Capture the cell that displays the provided text and extract its (X, Y) central coordinate. 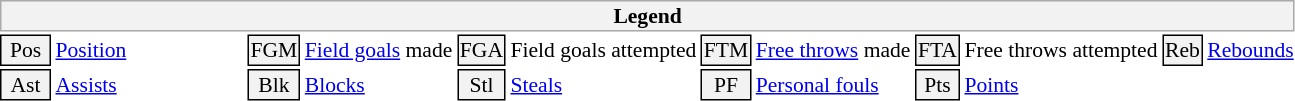
Assists (149, 85)
Field goals made (378, 50)
Position (149, 50)
Legend (648, 16)
FTA (938, 50)
Points (1061, 85)
Pts (938, 85)
Field goals attempted (604, 50)
FGA (482, 50)
Free throws attempted (1061, 50)
Rebounds (1250, 50)
Free throws made (833, 50)
Ast (26, 85)
Steals (604, 85)
Reb (1182, 50)
Blocks (378, 85)
Stl (482, 85)
Pos (26, 50)
Blk (274, 85)
FGM (274, 50)
FTM (726, 50)
PF (726, 85)
Personal fouls (833, 85)
